Capture the cell that displays the provided text and extract its (X, Y) central coordinate. 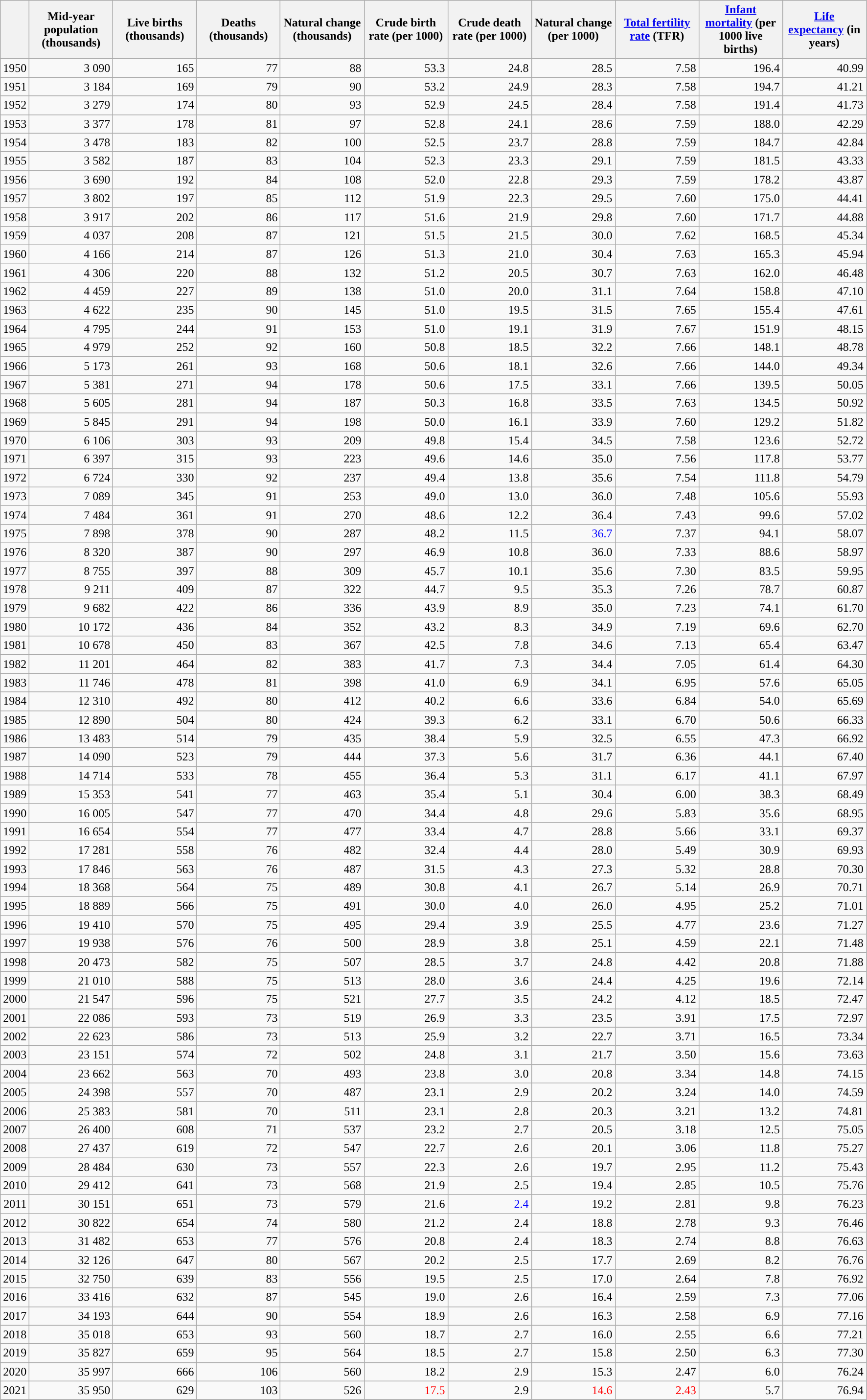
23.6 (741, 925)
57.02 (824, 515)
27.7 (406, 999)
1970 (15, 440)
223 (322, 459)
2017 (15, 1316)
9 211 (71, 590)
68.49 (824, 794)
2001 (15, 1018)
24 398 (71, 1092)
44.7 (406, 590)
330 (155, 478)
2.43 (657, 1390)
7.13 (657, 645)
2018 (15, 1334)
253 (322, 496)
666 (155, 1372)
29.3 (573, 180)
28.9 (406, 943)
104 (322, 161)
644 (155, 1316)
8.3 (489, 627)
422 (155, 608)
25.1 (573, 943)
76.23 (824, 1204)
1999 (15, 981)
2.58 (657, 1316)
108 (322, 180)
17.7 (573, 1260)
3 802 (71, 198)
1978 (15, 590)
435 (322, 738)
53.2 (406, 87)
Deaths (thousands) (239, 29)
36.7 (573, 533)
19.6 (741, 981)
4 795 (71, 329)
7 089 (71, 496)
47.61 (824, 310)
148.1 (741, 347)
76.76 (824, 1260)
491 (322, 906)
24.5 (489, 105)
18.3 (573, 1241)
436 (155, 627)
3.7 (489, 962)
1969 (15, 422)
52.0 (406, 180)
1958 (15, 217)
1991 (15, 831)
20.0 (489, 292)
20 473 (71, 962)
42.5 (406, 645)
581 (155, 1111)
41.21 (824, 87)
1961 (15, 273)
7.19 (657, 627)
7.05 (657, 664)
34.6 (573, 645)
12 310 (71, 701)
21.6 (406, 1204)
71.27 (824, 925)
74.1 (741, 608)
31.7 (573, 757)
171.7 (741, 217)
165.3 (741, 254)
181.5 (741, 161)
214 (155, 254)
74.15 (824, 1074)
33 416 (71, 1297)
7.23 (657, 608)
68.95 (824, 813)
641 (155, 1186)
153 (322, 329)
4.7 (489, 831)
28 484 (71, 1167)
2009 (15, 1167)
514 (155, 738)
1983 (15, 683)
76.46 (824, 1223)
15.3 (573, 1372)
4 037 (71, 235)
2013 (15, 1241)
6.84 (657, 701)
151.9 (741, 329)
42.29 (824, 124)
66.92 (824, 738)
4 166 (71, 254)
9.5 (489, 590)
25.2 (741, 906)
3.24 (657, 1092)
261 (155, 366)
630 (155, 1167)
63.47 (824, 645)
523 (155, 757)
21 547 (71, 999)
14.8 (741, 1074)
19 410 (71, 925)
19.7 (573, 1167)
1967 (15, 385)
71.01 (824, 906)
69.93 (824, 850)
Crude birth rate (per 1000) (406, 29)
71.88 (824, 962)
25.5 (573, 925)
16.5 (741, 1036)
2005 (15, 1092)
49.0 (406, 496)
2000 (15, 999)
3.06 (657, 1148)
Mid-year population (thousands) (71, 29)
22 623 (71, 1036)
43.33 (824, 161)
5.66 (657, 831)
51.2 (406, 273)
558 (155, 850)
39.3 (406, 720)
315 (155, 459)
495 (322, 925)
556 (322, 1279)
34.9 (573, 627)
Total fertility rate (TFR) (657, 29)
6.0 (741, 1372)
3.6 (489, 981)
51.9 (406, 198)
184.7 (741, 142)
112 (322, 198)
3 184 (71, 87)
1964 (15, 329)
387 (155, 552)
412 (322, 701)
34 193 (71, 1316)
29.4 (406, 925)
196.4 (741, 68)
53.3 (406, 68)
6.36 (657, 757)
168 (322, 366)
2004 (15, 1074)
17 281 (71, 850)
5.7 (741, 1390)
75.76 (824, 1186)
23 662 (71, 1074)
444 (322, 757)
145 (322, 310)
579 (322, 1204)
2.95 (657, 1167)
541 (155, 794)
54.0 (741, 701)
367 (322, 645)
3.50 (657, 1055)
235 (155, 310)
29.5 (573, 198)
30 151 (71, 1204)
3.1 (489, 1055)
2.69 (657, 1260)
3.91 (657, 1018)
4 306 (71, 273)
100 (322, 142)
50.8 (406, 347)
111.8 (741, 478)
3.21 (657, 1111)
18.7 (406, 1334)
1985 (15, 720)
5 381 (71, 385)
22.8 (489, 180)
1980 (15, 627)
73.63 (824, 1055)
139.5 (741, 385)
2.78 (657, 1223)
23 151 (71, 1055)
77.06 (824, 1297)
51.82 (824, 422)
155.4 (741, 310)
105.6 (741, 496)
1989 (15, 794)
11 746 (71, 683)
49.8 (406, 440)
38.4 (406, 738)
49.6 (406, 459)
40.99 (824, 68)
51.6 (406, 217)
1975 (15, 533)
287 (322, 533)
62.70 (824, 627)
3 917 (71, 217)
511 (322, 1111)
32.5 (573, 738)
49.4 (406, 478)
69.6 (741, 627)
65.4 (741, 645)
45.7 (406, 571)
14 090 (71, 757)
191.4 (741, 105)
6.95 (657, 683)
7.30 (657, 571)
Live births (thousands) (155, 29)
19.1 (489, 329)
2.50 (657, 1353)
4.1 (489, 888)
198 (322, 422)
76.24 (824, 1372)
521 (322, 999)
596 (155, 999)
74.59 (824, 1092)
507 (322, 962)
11 201 (71, 664)
160 (322, 347)
1977 (15, 571)
1982 (15, 664)
41.7 (406, 664)
16 005 (71, 813)
6.55 (657, 738)
493 (322, 1074)
24.2 (573, 999)
455 (322, 776)
3 279 (71, 105)
19.2 (573, 1204)
28.3 (573, 87)
76.92 (824, 1279)
654 (155, 1223)
5.9 (489, 738)
2.85 (657, 1186)
629 (155, 1390)
24.9 (489, 87)
5.3 (489, 776)
183 (155, 142)
361 (155, 515)
Life expectancy (in years) (824, 29)
51.3 (406, 254)
1963 (15, 310)
13.2 (741, 1111)
5.14 (657, 888)
158.8 (741, 292)
1954 (15, 142)
8.8 (741, 1241)
54.79 (824, 478)
463 (322, 794)
72.47 (824, 999)
Natural change (thousands) (322, 29)
60.87 (824, 590)
7.48 (657, 496)
6.3 (741, 1353)
16.0 (573, 1334)
55.93 (824, 496)
3.9 (489, 925)
580 (322, 1223)
13 483 (71, 738)
35 997 (71, 1372)
209 (322, 440)
3 478 (71, 142)
37.3 (406, 757)
94.1 (741, 533)
208 (155, 235)
74 (239, 1223)
6.17 (657, 776)
526 (322, 1390)
117.8 (741, 459)
23.7 (489, 142)
5.49 (657, 850)
1960 (15, 254)
21.2 (406, 1223)
33.6 (573, 701)
1974 (15, 515)
32 126 (71, 1260)
4 459 (71, 292)
75.05 (824, 1129)
29 412 (71, 1186)
1976 (15, 552)
1966 (15, 366)
220 (155, 273)
271 (155, 385)
129.2 (741, 422)
1992 (15, 850)
21.0 (489, 254)
30.7 (573, 273)
2.8 (489, 1111)
52.72 (824, 440)
2012 (15, 1223)
31.9 (573, 329)
13.0 (489, 496)
70.30 (824, 869)
2015 (15, 1279)
46.48 (824, 273)
2.47 (657, 1372)
78 (239, 776)
5.1 (489, 794)
27.3 (573, 869)
126 (322, 254)
23.8 (406, 1074)
1962 (15, 292)
545 (322, 1297)
72.14 (824, 981)
16.4 (573, 1297)
1956 (15, 180)
2.64 (657, 1279)
504 (155, 720)
1952 (15, 105)
409 (155, 590)
188.0 (741, 124)
5.6 (489, 757)
397 (155, 571)
168.5 (741, 235)
12.5 (741, 1129)
134.5 (741, 403)
500 (322, 943)
64.30 (824, 664)
647 (155, 1260)
67.97 (824, 776)
138 (322, 292)
97 (322, 124)
103 (239, 1390)
2021 (15, 1390)
18.8 (573, 1223)
1968 (15, 403)
12.2 (489, 515)
43.9 (406, 608)
18 368 (71, 888)
21.7 (573, 1055)
123.6 (741, 440)
29.1 (573, 161)
61.70 (824, 608)
15.8 (573, 1353)
16.1 (489, 422)
75.43 (824, 1167)
47.3 (741, 738)
32.4 (406, 850)
95 (239, 1353)
51.5 (406, 235)
12 890 (71, 720)
14.0 (741, 1092)
33.4 (406, 831)
619 (155, 1148)
6.70 (657, 720)
2.81 (657, 1204)
67.40 (824, 757)
2.59 (657, 1297)
450 (155, 645)
48.15 (824, 329)
7 484 (71, 515)
470 (322, 813)
1997 (15, 943)
10 678 (71, 645)
24.4 (573, 981)
566 (155, 906)
25.9 (406, 1036)
73.34 (824, 1036)
18.1 (489, 366)
1988 (15, 776)
70.71 (824, 888)
608 (155, 1129)
9.3 (741, 1223)
378 (155, 533)
6 106 (71, 440)
58.97 (824, 552)
281 (155, 403)
519 (322, 1018)
2020 (15, 1372)
75.27 (824, 1148)
2019 (15, 1353)
77.21 (824, 1334)
41.0 (406, 683)
10.8 (489, 552)
537 (322, 1129)
202 (155, 217)
3.0 (489, 1074)
16.8 (489, 403)
34.1 (573, 683)
18.9 (406, 1316)
23.5 (573, 1018)
27 437 (71, 1148)
11.5 (489, 533)
1971 (15, 459)
32.2 (573, 347)
71 (239, 1129)
7.26 (657, 590)
2.55 (657, 1334)
588 (155, 981)
1979 (15, 608)
4 979 (71, 347)
477 (322, 831)
3.3 (489, 1018)
11.8 (741, 1148)
169 (155, 87)
383 (322, 664)
1972 (15, 478)
32.6 (573, 366)
35 018 (71, 1334)
1957 (15, 198)
66.33 (824, 720)
10 172 (71, 627)
52.9 (406, 105)
7.62 (657, 235)
6 397 (71, 459)
336 (322, 608)
1987 (15, 757)
568 (322, 1186)
78.7 (741, 590)
9.8 (741, 1204)
567 (322, 1260)
21 010 (71, 981)
1990 (15, 813)
2016 (15, 1297)
297 (322, 552)
106 (239, 1372)
43.2 (406, 627)
83.5 (741, 571)
9 682 (71, 608)
533 (155, 776)
4.95 (657, 906)
35.4 (406, 794)
7.37 (657, 533)
19.4 (573, 1186)
174 (155, 105)
593 (155, 1018)
1965 (15, 347)
3.5 (489, 999)
2010 (15, 1186)
5 605 (71, 403)
227 (155, 292)
45.34 (824, 235)
76.63 (824, 1241)
59.95 (824, 571)
6 724 (71, 478)
35 950 (71, 1390)
2.74 (657, 1241)
3.71 (657, 1036)
632 (155, 1297)
50.0 (406, 422)
30.8 (406, 888)
58.07 (824, 533)
303 (155, 440)
7.65 (657, 310)
8.2 (741, 1260)
2006 (15, 1111)
71.48 (824, 943)
192 (155, 180)
44.1 (741, 757)
309 (322, 571)
1998 (15, 962)
3 090 (71, 68)
3.34 (657, 1074)
3.18 (657, 1129)
424 (322, 720)
50.05 (824, 385)
19 938 (71, 943)
30 822 (71, 1223)
35 827 (71, 1353)
3 377 (71, 124)
23.2 (406, 1129)
117 (322, 217)
29.6 (573, 813)
35.3 (573, 590)
8.9 (489, 608)
17 846 (71, 869)
2007 (15, 1129)
43.87 (824, 180)
33.9 (573, 422)
3 582 (71, 161)
4.3 (489, 869)
270 (322, 515)
53.77 (824, 459)
1953 (15, 124)
6.00 (657, 794)
52.8 (406, 124)
7 898 (71, 533)
20.3 (573, 1111)
41.1 (741, 776)
3.8 (489, 943)
1951 (15, 87)
194.7 (741, 87)
2003 (15, 1055)
74.81 (824, 1111)
1955 (15, 161)
4.77 (657, 925)
23.3 (489, 161)
5.83 (657, 813)
25 383 (71, 1111)
34.5 (573, 440)
570 (155, 925)
29.8 (573, 217)
1959 (15, 235)
16.3 (573, 1316)
38.3 (741, 794)
492 (155, 701)
4.59 (657, 943)
237 (322, 478)
61.4 (741, 664)
4.0 (489, 906)
69.37 (824, 831)
8 320 (71, 552)
489 (322, 888)
1996 (15, 925)
10.1 (489, 571)
6.2 (489, 720)
77.30 (824, 1353)
18.2 (406, 1372)
17.0 (573, 1279)
99.6 (741, 515)
44.41 (824, 198)
2008 (15, 1148)
7.56 (657, 459)
4.4 (489, 850)
15.6 (741, 1055)
65.05 (824, 683)
33.5 (573, 403)
8 755 (71, 571)
40.2 (406, 701)
2014 (15, 1260)
2011 (15, 1204)
162.0 (741, 273)
10.5 (741, 1186)
165 (155, 68)
7.33 (657, 552)
52.3 (406, 161)
345 (155, 496)
31 482 (71, 1241)
4.8 (489, 813)
659 (155, 1353)
3.2 (489, 1036)
46.9 (406, 552)
89 (239, 292)
4 622 (71, 310)
44.88 (824, 217)
1984 (15, 701)
28.4 (573, 105)
4.25 (657, 981)
32 750 (71, 1279)
15 353 (71, 794)
244 (155, 329)
482 (322, 850)
26 400 (71, 1129)
291 (155, 422)
5.32 (657, 869)
5 845 (71, 422)
18 889 (71, 906)
132 (322, 273)
49.34 (824, 366)
28.6 (573, 124)
22 086 (71, 1018)
57.6 (741, 683)
Crude death rate (per 1000) (489, 29)
50.3 (406, 403)
175.0 (741, 198)
197 (155, 198)
121 (322, 235)
4.42 (657, 962)
178.2 (741, 180)
1973 (15, 496)
85 (239, 198)
26.7 (573, 888)
48.2 (406, 533)
11.2 (741, 1167)
48.6 (406, 515)
41.73 (824, 105)
1950 (15, 68)
45.94 (824, 254)
586 (155, 1036)
Natural change (per 1000) (573, 29)
50.92 (824, 403)
47.10 (824, 292)
Infant mortality (per 1000 live births) (741, 29)
398 (322, 683)
252 (155, 347)
7.54 (657, 478)
22.1 (741, 943)
1995 (15, 906)
5 173 (71, 366)
20.1 (573, 1148)
7.67 (657, 329)
13.8 (489, 478)
48.78 (824, 347)
26.0 (573, 906)
30.9 (741, 850)
582 (155, 962)
322 (322, 590)
502 (322, 1055)
52.5 (406, 142)
65.69 (824, 701)
72.97 (824, 1018)
7.43 (657, 515)
4.12 (657, 999)
3 690 (71, 180)
1994 (15, 888)
15.4 (489, 440)
639 (155, 1279)
2002 (15, 1036)
478 (155, 683)
1986 (15, 738)
76.94 (824, 1390)
14 714 (71, 776)
21.5 (489, 235)
77.16 (824, 1316)
42.84 (824, 142)
1993 (15, 869)
144.0 (741, 366)
7.64 (657, 292)
24.1 (489, 124)
16 654 (71, 831)
19.0 (406, 1297)
464 (155, 664)
352 (322, 627)
574 (155, 1055)
88.6 (741, 552)
1981 (15, 645)
651 (155, 1204)
